For the text-containing cell, return its midpoint in [X, Y] coordinate format. 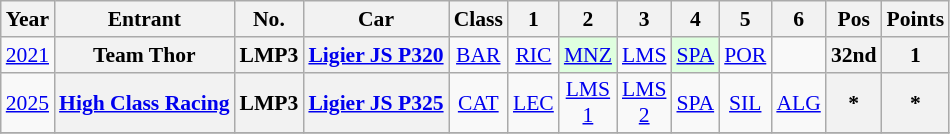
4 [695, 19]
High Class Racing [144, 102]
SIL [745, 102]
2021 [28, 55]
5 [745, 19]
LMS [644, 55]
RIC [534, 55]
LMS2 [644, 102]
Ligier JS P325 [376, 102]
CAT [478, 102]
No. [268, 19]
Entrant [144, 19]
Car [376, 19]
LEC [534, 102]
MNZ [588, 55]
2 [588, 19]
3 [644, 19]
Points [916, 19]
32nd [854, 55]
ALG [798, 102]
6 [798, 19]
Ligier JS P320 [376, 55]
Team Thor [144, 55]
Pos [854, 19]
POR [745, 55]
Class [478, 19]
Year [28, 19]
BAR [478, 55]
2025 [28, 102]
LMS1 [588, 102]
